For the text-containing cell, return its midpoint in [x, y] coordinate format. 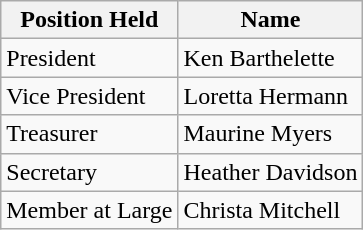
Secretary [90, 172]
Heather Davidson [270, 172]
Treasurer [90, 134]
Position Held [90, 20]
Ken Barthelette [270, 58]
Christa Mitchell [270, 210]
Loretta Hermann [270, 96]
Maurine Myers [270, 134]
Name [270, 20]
Vice President [90, 96]
President [90, 58]
Member at Large [90, 210]
